Locate the cell with the specified text and output its (x, y) center coordinate. 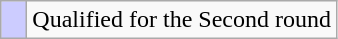
Qualified for the Second round (182, 20)
